Find where the given text appears and provide that cell's center as [X, Y] coordinate. 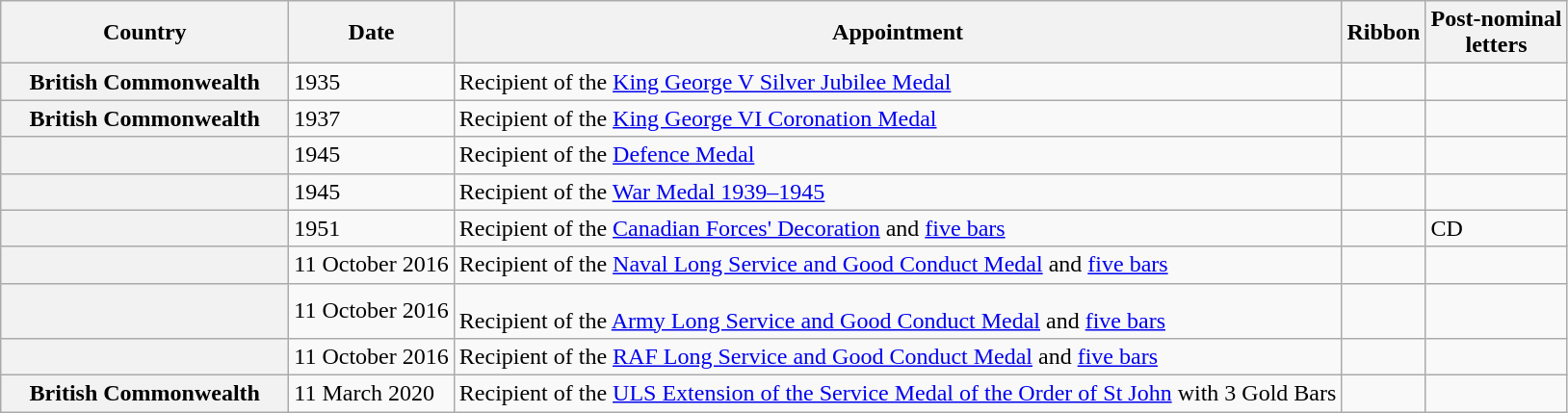
11 March 2020 [372, 394]
1951 [372, 228]
CD [1497, 228]
Recipient of the Defence Medal [898, 155]
Recipient of the King George V Silver Jubilee Medal [898, 82]
Recipient of the War Medal 1939–1945 [898, 192]
Ribbon [1383, 33]
Recipient of the King George VI Coronation Medal [898, 118]
1935 [372, 82]
Recipient of the Army Long Service and Good Conduct Medal and five bars [898, 310]
Post-nominalletters [1497, 33]
Country [144, 33]
Recipient of the Naval Long Service and Good Conduct Medal and five bars [898, 265]
Recipient of the Canadian Forces' Decoration and five bars [898, 228]
1937 [372, 118]
Recipient of the RAF Long Service and Good Conduct Medal and five bars [898, 356]
Appointment [898, 33]
Recipient of the ULS Extension of the Service Medal of the Order of St John with 3 Gold Bars [898, 394]
Date [372, 33]
